Return [x, y] of the center of cell containing provided text 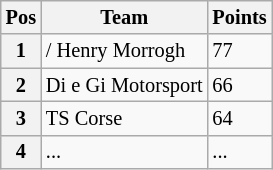
2 [21, 85]
TS Corse [124, 118]
64 [240, 118]
77 [240, 51]
Points [240, 17]
4 [21, 152]
1 [21, 51]
Di e Gi Motorsport [124, 85]
66 [240, 85]
/ Henry Morrogh [124, 51]
Team [124, 17]
3 [21, 118]
Pos [21, 17]
